Identify which cell holds the provided text, then report its (X, Y) central coordinate. 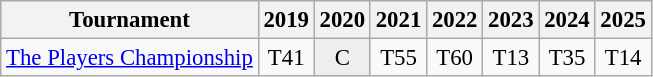
2022 (455, 20)
2019 (286, 20)
Tournament (130, 20)
T14 (623, 58)
2021 (398, 20)
C (342, 58)
2025 (623, 20)
T35 (567, 58)
2023 (511, 20)
T55 (398, 58)
T41 (286, 58)
T60 (455, 58)
T13 (511, 58)
2024 (567, 20)
The Players Championship (130, 58)
2020 (342, 20)
